Return the (x, y) coordinate for the center point of the cell that contains the specified text.  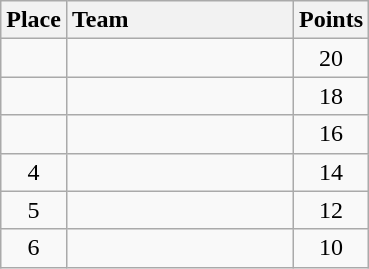
5 (34, 210)
18 (332, 96)
16 (332, 134)
6 (34, 248)
10 (332, 248)
12 (332, 210)
4 (34, 172)
20 (332, 58)
14 (332, 172)
Team (180, 20)
Points (332, 20)
Place (34, 20)
